Detect which cell encompasses the target text, then output its [x, y] center coordinate. 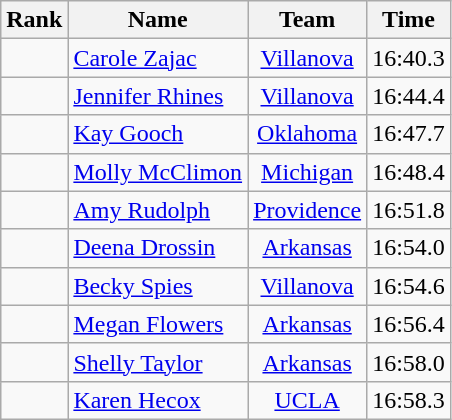
16:56.4 [409, 324]
16:54.0 [409, 248]
Amy Rudolph [158, 210]
Kay Gooch [158, 134]
16:40.3 [409, 58]
Deena Drossin [158, 248]
Name [158, 20]
Michigan [308, 172]
16:48.4 [409, 172]
Karen Hecox [158, 400]
Carole Zajac [158, 58]
Team [308, 20]
Time [409, 20]
16:47.7 [409, 134]
16:58.0 [409, 362]
16:58.3 [409, 400]
Jennifer Rhines [158, 96]
16:51.8 [409, 210]
UCLA [308, 400]
Megan Flowers [158, 324]
16:44.4 [409, 96]
Oklahoma [308, 134]
Molly McClimon [158, 172]
Rank [34, 20]
Providence [308, 210]
Shelly Taylor [158, 362]
16:54.6 [409, 286]
Becky Spies [158, 286]
